Search for the cell housing the specified text and yield its (X, Y) center coordinate. 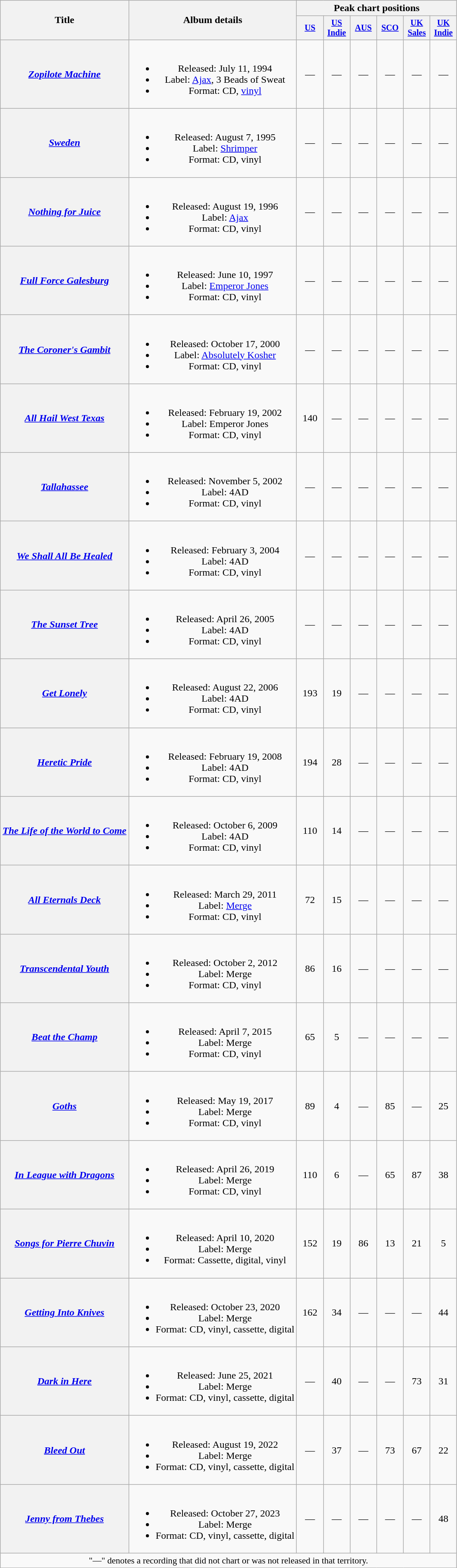
Jenny from Thebes (64, 1519)
15 (337, 899)
Full Force Galesburg (64, 281)
89 (310, 1106)
Goths (64, 1106)
Released: August 19, 1996Label: AjaxFormat: CD, vinyl (213, 212)
14 (337, 831)
34 (337, 1313)
Released: August 22, 2006Label: 4ADFormat: CD, vinyl (213, 693)
Transcendental Youth (64, 968)
162 (310, 1313)
All Hail West Texas (64, 418)
Dark in Here (64, 1381)
16 (337, 968)
Released: October 23, 2020Label: MergeFormat: CD, vinyl, cassette, digital (213, 1313)
Released: March 29, 2011Label: MergeFormat: CD, vinyl (213, 899)
Released: May 19, 2017Label: MergeFormat: CD, vinyl (213, 1106)
UKIndie (443, 28)
Title (64, 20)
37 (337, 1450)
In League with Dragons (64, 1174)
Released: April 10, 2020Label: MergeFormat: Cassette, digital, vinyl (213, 1244)
40 (337, 1381)
Songs for Pierre Chuvin (64, 1244)
USIndie (337, 28)
193 (310, 693)
Zopilote Machine (64, 74)
Released: October 2, 2012Label: MergeFormat: CD, vinyl (213, 968)
48 (443, 1519)
We Shall All Be Healed (64, 556)
Released: July 11, 1994Label: Ajax, 3 Beads of SweatFormat: CD, vinyl (213, 74)
152 (310, 1244)
Heretic Pride (64, 762)
Getting Into Knives (64, 1313)
72 (310, 899)
Released: June 10, 1997Label: Emperor JonesFormat: CD, vinyl (213, 281)
Get Lonely (64, 693)
US (310, 28)
Released: October 17, 2000Label: Absolutely KosherFormat: CD, vinyl (213, 349)
Released: April 7, 2015Label: MergeFormat: CD, vinyl (213, 1037)
The Life of the World to Come (64, 831)
194 (310, 762)
Released: October 27, 2023Label: MergeFormat: CD, vinyl, cassette, digital (213, 1519)
All Eternals Deck (64, 899)
6 (337, 1174)
Bleed Out (64, 1450)
Released: June 25, 2021Label: MergeFormat: CD, vinyl, cassette, digital (213, 1381)
Released: April 26, 2005Label: 4ADFormat: CD, vinyl (213, 624)
AUS (363, 28)
Released: August 19, 2022Label: MergeFormat: CD, vinyl, cassette, digital (213, 1450)
SCO (390, 28)
Beat the Champ (64, 1037)
Album details (213, 20)
140 (310, 418)
13 (390, 1244)
Released: February 19, 2008Label: 4ADFormat: CD, vinyl (213, 762)
28 (337, 762)
Released: August 7, 1995Label: ShrimperFormat: CD, vinyl (213, 143)
31 (443, 1381)
87 (417, 1174)
25 (443, 1106)
38 (443, 1174)
Sweden (64, 143)
44 (443, 1313)
UKSales (417, 28)
Released: February 19, 2002Label: Emperor JonesFormat: CD, vinyl (213, 418)
85 (390, 1106)
Released: February 3, 2004Label: 4ADFormat: CD, vinyl (213, 556)
The Sunset Tree (64, 624)
21 (417, 1244)
The Coroner's Gambit (64, 349)
Tallahassee (64, 487)
22 (443, 1450)
Released: October 6, 2009Label: 4ADFormat: CD, vinyl (213, 831)
4 (337, 1106)
Nothing for Juice (64, 212)
Peak chart positions (377, 8)
67 (417, 1450)
Released: November 5, 2002Label: 4ADFormat: CD, vinyl (213, 487)
Released: April 26, 2019Label: MergeFormat: CD, vinyl (213, 1174)
"—" denotes a recording that did not chart or was not released in that territory. (229, 1561)
